Search for the cell housing the specified text and yield its [X, Y] center coordinate. 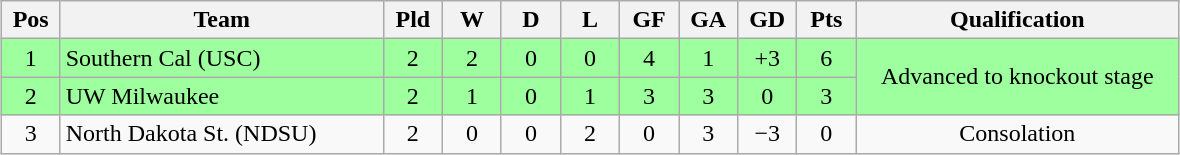
Southern Cal (USC) [222, 58]
Pts [826, 20]
L [590, 20]
4 [650, 58]
+3 [768, 58]
UW Milwaukee [222, 96]
6 [826, 58]
D [530, 20]
−3 [768, 134]
North Dakota St. (NDSU) [222, 134]
Pos [30, 20]
GA [708, 20]
Team [222, 20]
Pld [412, 20]
Advanced to knockout stage [1018, 77]
GD [768, 20]
GF [650, 20]
Qualification [1018, 20]
Consolation [1018, 134]
W [472, 20]
